Locate the cell with the specified text and output its (X, Y) center coordinate. 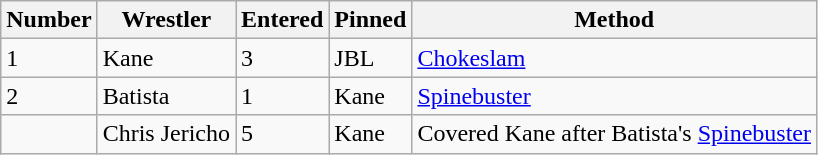
5 (282, 134)
Spinebuster (614, 96)
Entered (282, 20)
2 (49, 96)
Chris Jericho (166, 134)
Wrestler (166, 20)
JBL (370, 58)
Number (49, 20)
3 (282, 58)
Covered Kane after Batista's Spinebuster (614, 134)
Chokeslam (614, 58)
Batista (166, 96)
Method (614, 20)
Pinned (370, 20)
